Determine the (x, y) coordinate at the center of the cell enclosing the given text.  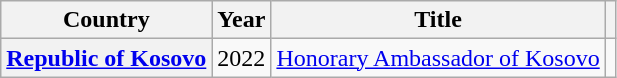
Honorary Ambassador of Kosovo (438, 58)
Country (106, 20)
Republic of Kosovo (106, 58)
Year (242, 20)
2022 (242, 58)
Title (438, 20)
